Pinpoint the cell where the given text exists, returning its [X, Y] midpoint coordinate. 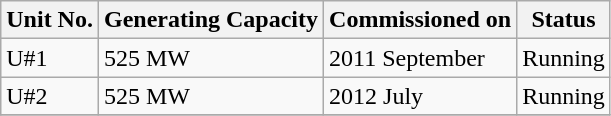
2012 July [420, 96]
U#2 [50, 96]
U#1 [50, 58]
2011 September [420, 58]
Status [564, 20]
Commissioned on [420, 20]
Generating Capacity [210, 20]
Unit No. [50, 20]
